Locate the cell with the specified text and output its [x, y] center coordinate. 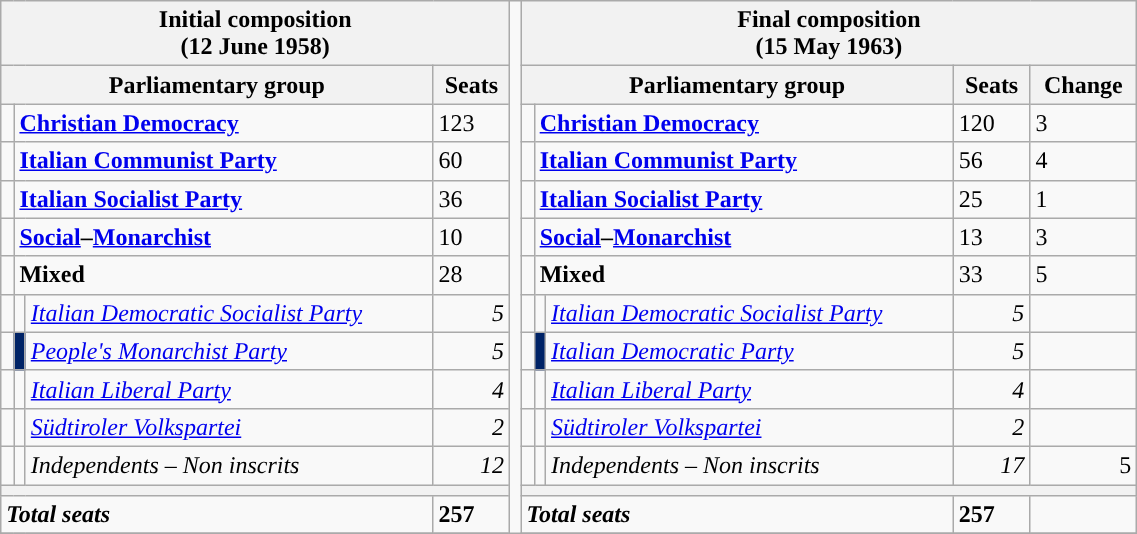
1 [1084, 199]
Initial composition(12 June 1958) [256, 34]
60 [472, 161]
12 [472, 465]
56 [992, 161]
33 [992, 275]
17 [992, 465]
People's Monarchist Party [229, 351]
36 [472, 199]
Italian Democratic Party [750, 351]
25 [992, 199]
120 [992, 123]
123 [472, 123]
Change [1084, 85]
10 [472, 237]
28 [472, 275]
Final composition(15 May 1963) [829, 34]
13 [992, 237]
